From the cell containing the given text, extract its center point as [X, Y] coordinate. 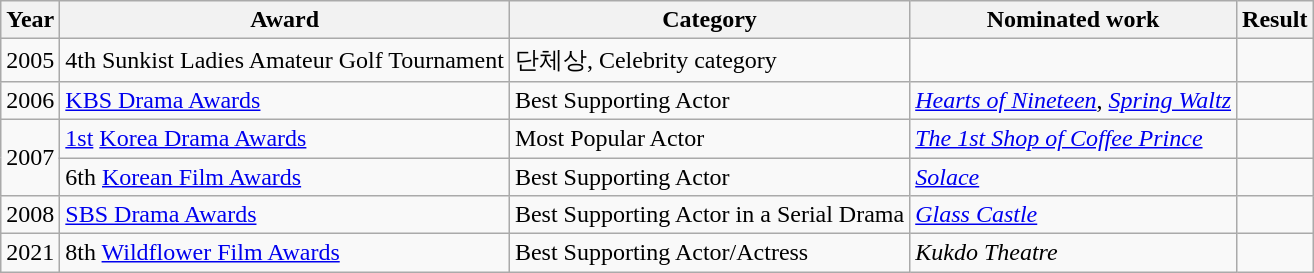
Hearts of Nineteen, Spring Waltz [1074, 100]
Category [709, 20]
Kukdo Theatre [1074, 253]
6th Korean Film Awards [285, 177]
2021 [30, 253]
1st Korea Drama Awards [285, 138]
Best Supporting Actor in a Serial Drama [709, 215]
Best Supporting Actor/Actress [709, 253]
KBS Drama Awards [285, 100]
Solace [1074, 177]
Year [30, 20]
8th Wildflower Film Awards [285, 253]
Most Popular Actor [709, 138]
2007 [30, 157]
Result [1275, 20]
2008 [30, 215]
Award [285, 20]
4th Sunkist Ladies Amateur Golf Tournament [285, 60]
Glass Castle [1074, 215]
Nominated work [1074, 20]
2006 [30, 100]
단체상, Celebrity category [709, 60]
The 1st Shop of Coffee Prince [1074, 138]
2005 [30, 60]
SBS Drama Awards [285, 215]
